Identify which cell holds the provided text, then report its [X, Y] central coordinate. 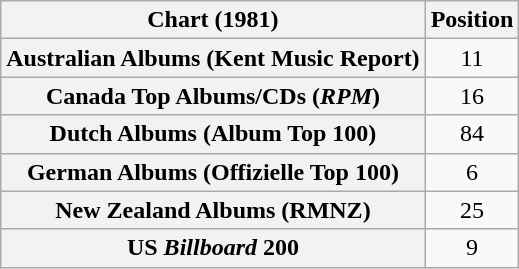
US Billboard 200 [213, 248]
6 [472, 172]
German Albums (Offizielle Top 100) [213, 172]
Position [472, 20]
11 [472, 58]
Chart (1981) [213, 20]
Australian Albums (Kent Music Report) [213, 58]
New Zealand Albums (RMNZ) [213, 210]
16 [472, 96]
Dutch Albums (Album Top 100) [213, 134]
84 [472, 134]
9 [472, 248]
Canada Top Albums/CDs (RPM) [213, 96]
25 [472, 210]
